Identify which cell holds the provided text, then report its [X, Y] central coordinate. 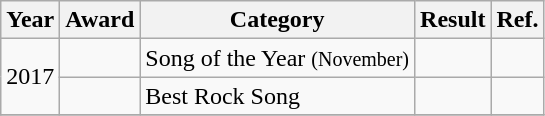
Category [278, 20]
Result [453, 20]
Song of the Year (November) [278, 58]
Best Rock Song [278, 96]
Ref. [518, 20]
Award [100, 20]
2017 [30, 77]
Year [30, 20]
